Extract the (X, Y) coordinate from the center of the cell holding the provided text.  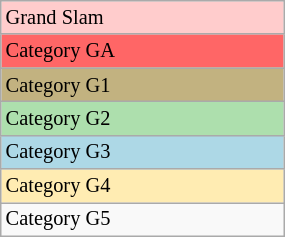
Category G1 (142, 85)
Grand Slam (142, 17)
Category GA (142, 51)
Category G4 (142, 186)
Category G5 (142, 219)
Category G3 (142, 152)
Category G2 (142, 118)
